Scan for the cell matching the given text and deliver its [X, Y] coordinate at center. 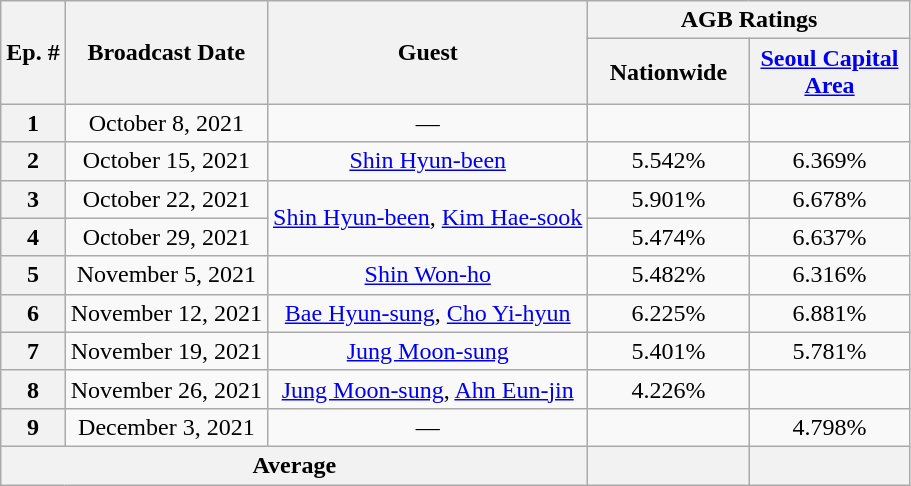
5.781% [830, 351]
Shin Hyun-been, Kim Hae-sook [428, 218]
4.226% [668, 389]
6.637% [830, 237]
6.369% [830, 161]
6.881% [830, 313]
5.901% [668, 199]
4 [33, 237]
9 [33, 427]
October 29, 2021 [166, 237]
November 5, 2021 [166, 275]
Jung Moon-sung, Ahn Eun-jin [428, 389]
Broadcast Date [166, 52]
AGB Ratings [749, 20]
Average [294, 465]
8 [33, 389]
5.542% [668, 161]
November 19, 2021 [166, 351]
October 8, 2021 [166, 123]
December 3, 2021 [166, 427]
Guest [428, 52]
7 [33, 351]
November 26, 2021 [166, 389]
October 15, 2021 [166, 161]
5.482% [668, 275]
Shin Hyun-been [428, 161]
5.474% [668, 237]
October 22, 2021 [166, 199]
6 [33, 313]
Ep. # [33, 52]
November 12, 2021 [166, 313]
Bae Hyun-sung, Cho Yi-hyun [428, 313]
6.678% [830, 199]
2 [33, 161]
Nationwide [668, 72]
5.401% [668, 351]
Jung Moon-sung [428, 351]
5 [33, 275]
3 [33, 199]
Shin Won-ho [428, 275]
4.798% [830, 427]
6.225% [668, 313]
6.316% [830, 275]
Seoul Capital Area [830, 72]
1 [33, 123]
